Output the [x, y] coordinate of the center of the cell containing the given text.  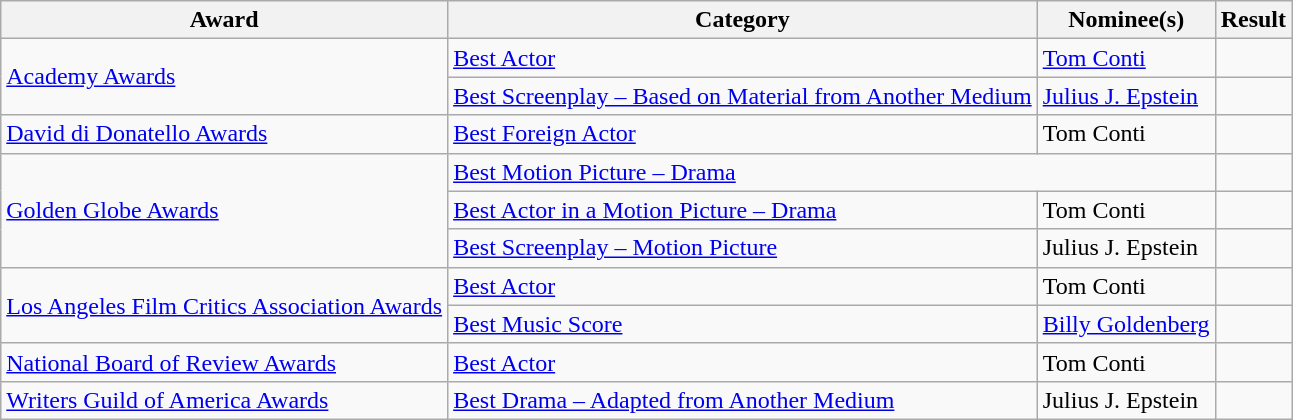
Best Drama – Adapted from Another Medium [743, 400]
Nominee(s) [1126, 20]
Best Motion Picture – Drama [832, 172]
David di Donatello Awards [224, 134]
Billy Goldenberg [1126, 324]
Best Screenplay – Based on Material from Another Medium [743, 96]
Golden Globe Awards [224, 210]
Category [743, 20]
Los Angeles Film Critics Association Awards [224, 305]
Best Screenplay – Motion Picture [743, 248]
Result [1253, 20]
Best Actor in a Motion Picture – Drama [743, 210]
Writers Guild of America Awards [224, 400]
Award [224, 20]
National Board of Review Awards [224, 362]
Academy Awards [224, 77]
Best Music Score [743, 324]
Best Foreign Actor [743, 134]
